Return the (x, y) coordinate for the center point of the cell that contains the specified text.  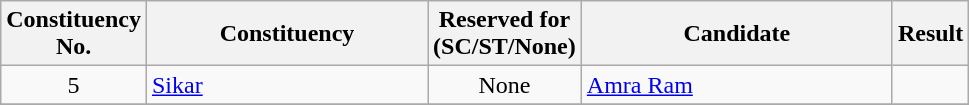
Candidate (736, 34)
5 (74, 85)
None (505, 85)
Constituency (286, 34)
Constituency No. (74, 34)
Sikar (286, 85)
Result (930, 34)
Reserved for(SC/ST/None) (505, 34)
Amra Ram (736, 85)
